Find where the given text appears and provide that cell's center as [X, Y] coordinate. 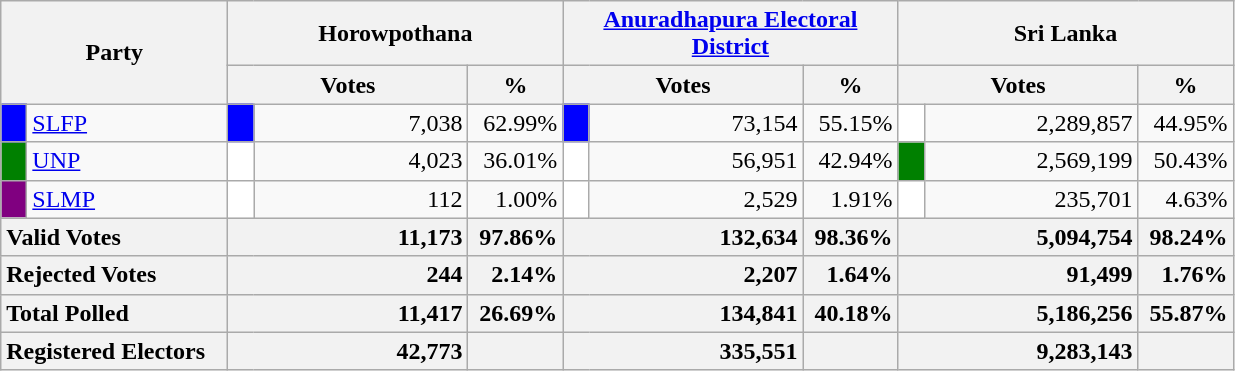
5,094,754 [1018, 237]
97.86% [516, 237]
62.99% [516, 123]
1.64% [850, 275]
1.00% [516, 199]
11,173 [348, 237]
132,634 [683, 237]
2,207 [683, 275]
9,283,143 [1018, 351]
Rejected Votes [114, 275]
235,701 [1031, 199]
Sri Lanka [1066, 34]
26.69% [516, 313]
Horowpothana [396, 34]
Anuradhapura Electoral District [730, 34]
244 [348, 275]
Registered Electors [114, 351]
2,529 [696, 199]
42,773 [348, 351]
1.91% [850, 199]
98.36% [850, 237]
73,154 [696, 123]
36.01% [516, 161]
Party [114, 52]
134,841 [683, 313]
4.63% [1186, 199]
40.18% [850, 313]
98.24% [1186, 237]
Total Polled [114, 313]
SLMP [128, 199]
7,038 [361, 123]
1.76% [1186, 275]
2,569,199 [1031, 161]
44.95% [1186, 123]
42.94% [850, 161]
11,417 [348, 313]
56,951 [696, 161]
2,289,857 [1031, 123]
55.15% [850, 123]
SLFP [128, 123]
5,186,256 [1018, 313]
55.87% [1186, 313]
91,499 [1018, 275]
4,023 [361, 161]
50.43% [1186, 161]
Valid Votes [114, 237]
2.14% [516, 275]
335,551 [683, 351]
UNP [128, 161]
112 [361, 199]
